Capture the cell that displays the provided text and extract its [X, Y] central coordinate. 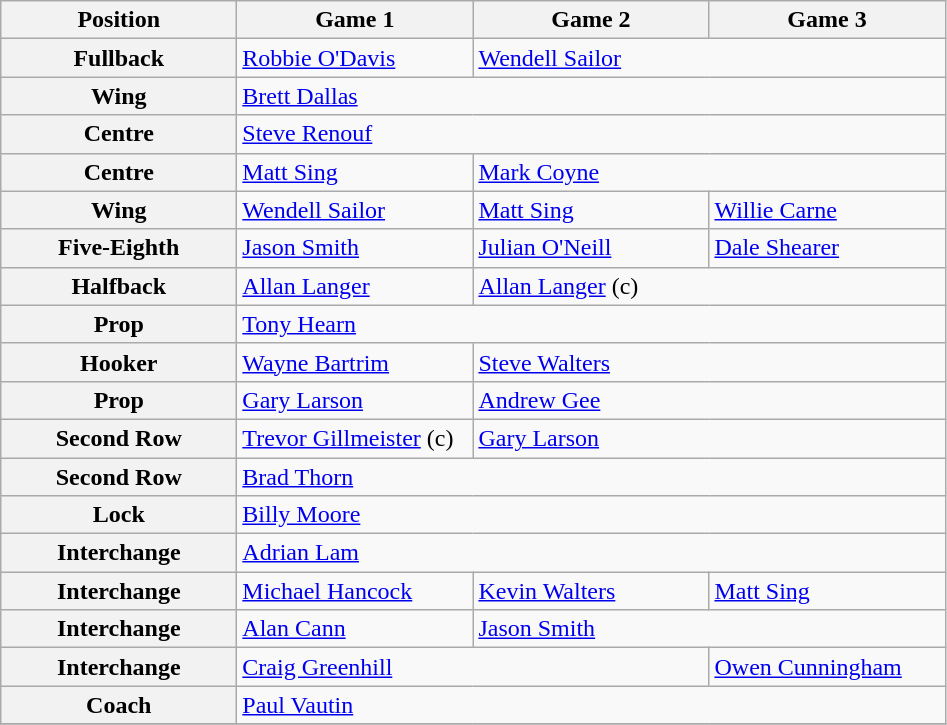
Tony Hearn [591, 324]
Paul Vautin [591, 705]
Owen Cunningham [827, 667]
Craig Greenhill [473, 667]
Adrian Lam [591, 553]
Hooker [119, 362]
Position [119, 20]
Coach [119, 705]
Billy Moore [591, 515]
Brad Thorn [591, 477]
Julian O'Neill [591, 248]
Game 3 [827, 20]
Fullback [119, 58]
Dale Shearer [827, 248]
Mark Coyne [709, 172]
Kevin Walters [591, 591]
Halfback [119, 286]
Michael Hancock [355, 591]
Robbie O'Davis [355, 58]
Five-Eighth [119, 248]
Alan Cann [355, 629]
Lock [119, 515]
Allan Langer [355, 286]
Andrew Gee [709, 400]
Steve Renouf [591, 134]
Willie Carne [827, 210]
Wayne Bartrim [355, 362]
Brett Dallas [591, 96]
Allan Langer (c) [709, 286]
Game 1 [355, 20]
Trevor Gillmeister (c) [355, 438]
Game 2 [591, 20]
Steve Walters [709, 362]
